Pinpoint the cell where the given text exists, returning its (X, Y) midpoint coordinate. 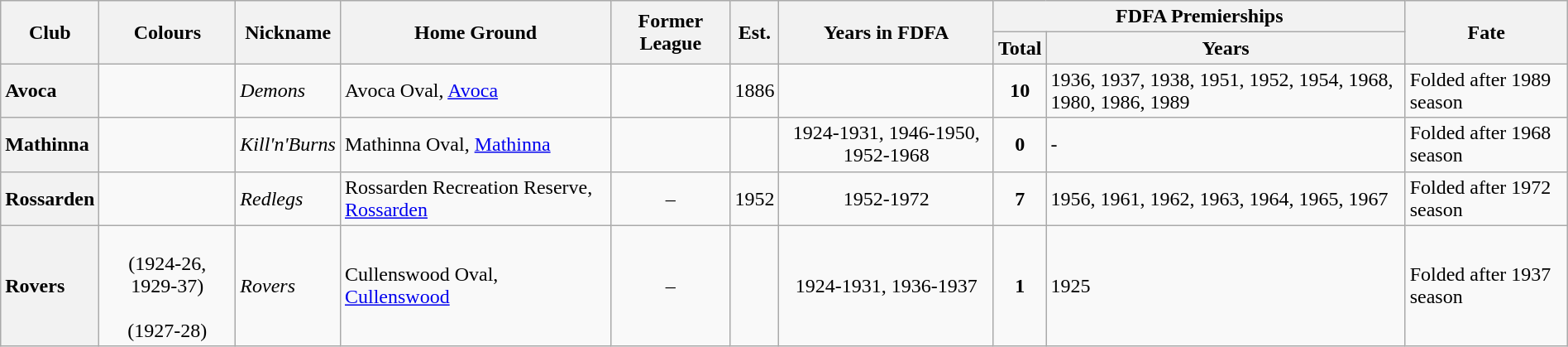
Avoca (50, 91)
1952 (754, 199)
Redlegs (288, 199)
FDFA Premierships (1199, 17)
Demons (288, 91)
Folded after 1968 season (1486, 144)
10 (1020, 91)
0 (1020, 144)
Folded after 1937 season (1486, 286)
7 (1020, 199)
1 (1020, 286)
Home Ground (475, 32)
(1924-26, 1929-37)(1927-28) (167, 286)
Rossarden (50, 199)
Mathinna (50, 144)
Cullenswood Oval, Cullenswood (475, 286)
1924-1931, 1936-1937 (887, 286)
Kill'n'Burns (288, 144)
Avoca Oval, Avoca (475, 91)
Former League (671, 32)
1952-1972 (887, 199)
Mathinna Oval, Mathinna (475, 144)
- (1226, 144)
1886 (754, 91)
Total (1020, 48)
Est. (754, 32)
Nickname (288, 32)
1956, 1961, 1962, 1963, 1964, 1965, 1967 (1226, 199)
Fate (1486, 32)
Years in FDFA (887, 32)
Folded after 1989 season (1486, 91)
Rossarden Recreation Reserve, Rossarden (475, 199)
1925 (1226, 286)
1936, 1937, 1938, 1951, 1952, 1954, 1968, 1980, 1986, 1989 (1226, 91)
Years (1226, 48)
1924-1931, 1946-1950, 1952-1968 (887, 144)
Colours (167, 32)
Folded after 1972 season (1486, 199)
Club (50, 32)
